Pinpoint the cell where the given text exists, returning its (x, y) midpoint coordinate. 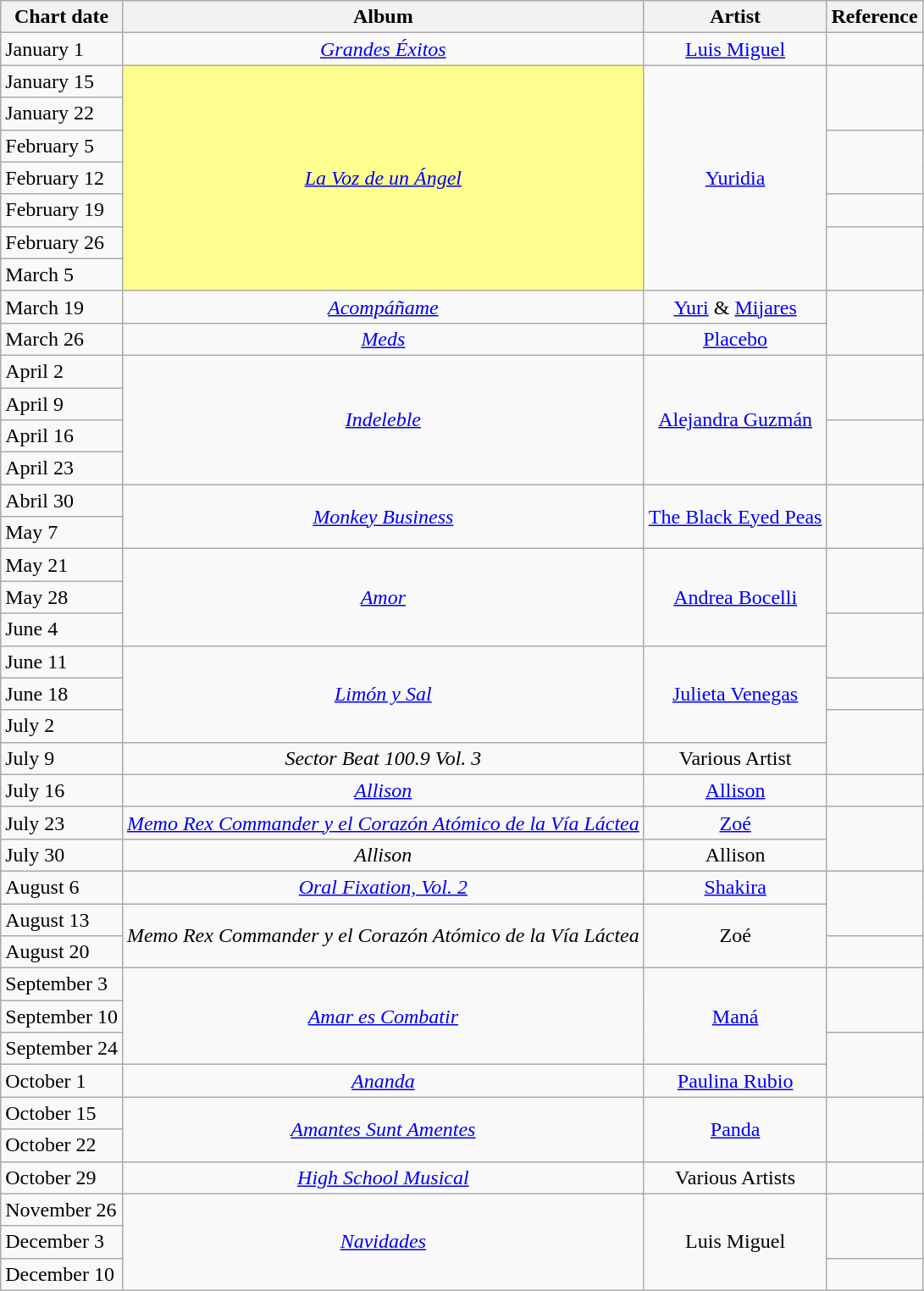
March 19 (62, 307)
February 5 (62, 146)
October 1 (62, 1081)
May 7 (62, 533)
October 22 (62, 1145)
Meds (383, 339)
Indeleble (383, 419)
March 26 (62, 339)
September 24 (62, 1049)
Alejandra Guzmán (735, 419)
Ananda (383, 1081)
November 26 (62, 1210)
February 19 (62, 210)
October 29 (62, 1177)
The Black Eyed Peas (735, 517)
July 9 (62, 758)
La Voz de un Ángel (383, 178)
Album (383, 17)
Yuri & Mijares (735, 307)
July 16 (62, 790)
January 22 (62, 114)
Chart date (62, 17)
Amantes Sunt Amentes (383, 1129)
Amor (383, 597)
September 10 (62, 1017)
Sector Beat 100.9 Vol. 3 (383, 758)
September 3 (62, 984)
Abril 30 (62, 501)
High School Musical (383, 1177)
Amar es Combatir (383, 1017)
Panda (735, 1129)
Andrea Bocelli (735, 597)
Julieta Venegas (735, 694)
February 12 (62, 178)
Navidades (383, 1242)
April 23 (62, 468)
August 13 (62, 919)
Oral Fixation, Vol. 2 (383, 887)
Limón y Sal (383, 694)
May 28 (62, 597)
August 6 (62, 887)
June 4 (62, 629)
Grandes Éxitos (383, 49)
Monkey Business (383, 517)
June 11 (62, 662)
October 15 (62, 1113)
Artist (735, 17)
Acompáñame (383, 307)
February 26 (62, 242)
December 3 (62, 1242)
Various Artist (735, 758)
Various Artists (735, 1177)
December 10 (62, 1274)
July 23 (62, 823)
March 5 (62, 274)
July 30 (62, 855)
January 1 (62, 49)
July 2 (62, 726)
Placebo (735, 339)
April 9 (62, 404)
Paulina Rubio (735, 1081)
Maná (735, 1017)
Reference (874, 17)
May 21 (62, 565)
April 16 (62, 436)
April 2 (62, 371)
Shakira (735, 887)
June 18 (62, 694)
January 15 (62, 81)
Yuridia (735, 178)
August 20 (62, 952)
